Capture the cell that displays the provided text and extract its [x, y] central coordinate. 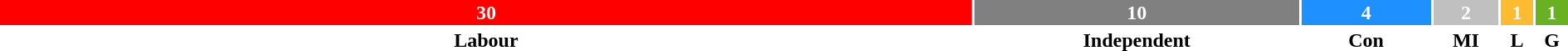
4 [1366, 13]
2 [1466, 13]
30 [486, 13]
10 [1137, 13]
